Scan for the cell matching the given text and deliver its [x, y] coordinate at center. 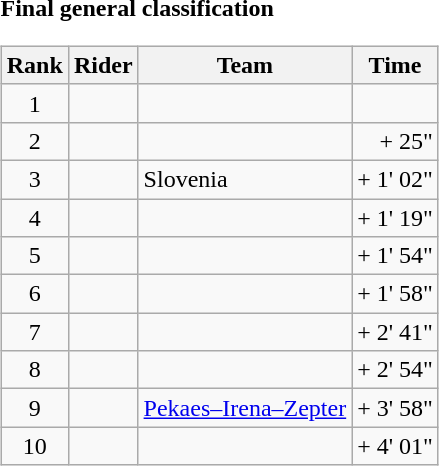
+ 3' 58" [396, 408]
+ 1' 19" [396, 217]
4 [34, 217]
+ 2' 54" [396, 370]
6 [34, 294]
+ 2' 41" [396, 332]
3 [34, 179]
7 [34, 332]
+ 1' 54" [396, 256]
Team [245, 65]
2 [34, 141]
+ 1' 58" [396, 294]
10 [34, 446]
+ 1' 02" [396, 179]
+ 4' 01" [396, 446]
+ 25" [396, 141]
Time [396, 65]
Rank [34, 65]
1 [34, 103]
Slovenia [245, 179]
5 [34, 256]
Rider [103, 65]
9 [34, 408]
Pekaes–Irena–Zepter [245, 408]
8 [34, 370]
